Scan for the cell matching the given text and deliver its (X, Y) coordinate at center. 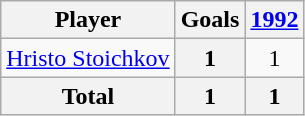
Goals (210, 20)
1992 (274, 20)
Total (88, 96)
Hristo Stoichkov (88, 58)
Player (88, 20)
